Output the [X, Y] coordinate of the center of the cell containing the given text.  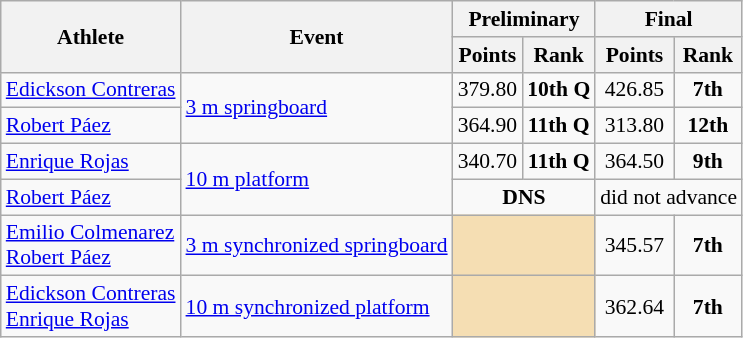
3 m synchronized springboard [317, 246]
364.50 [634, 162]
10th Q [558, 90]
379.80 [488, 90]
Edickson ContrerasEnrique Rojas [91, 306]
did not advance [668, 197]
Event [317, 36]
Emilio ColmenarezRobert Páez [91, 246]
10 m platform [317, 180]
340.70 [488, 162]
345.57 [634, 246]
3 m springboard [317, 108]
10 m synchronized platform [317, 306]
9th [708, 162]
364.90 [488, 126]
12th [708, 126]
Athlete [91, 36]
362.64 [634, 306]
Edickson Contreras [91, 90]
Enrique Rojas [91, 162]
Preliminary [524, 19]
Final [668, 19]
426.85 [634, 90]
313.80 [634, 126]
DNS [524, 197]
